Capture the cell that displays the provided text and extract its (X, Y) central coordinate. 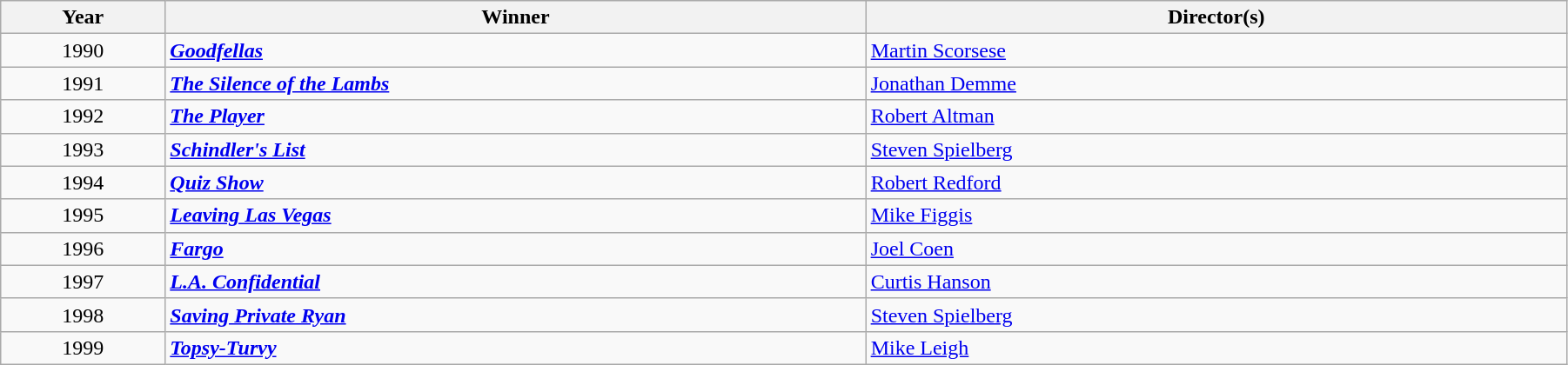
1995 (84, 216)
L.A. Confidential (515, 282)
Fargo (515, 249)
Mike Figgis (1216, 216)
Goodfellas (515, 50)
Director(s) (1216, 17)
1998 (84, 315)
Robert Redford (1216, 182)
The Silence of the Lambs (515, 83)
1992 (84, 116)
The Player (515, 116)
Schindler's List (515, 149)
Jonathan Demme (1216, 83)
Curtis Hanson (1216, 282)
1991 (84, 83)
1994 (84, 182)
Year (84, 17)
1999 (84, 348)
1997 (84, 282)
Robert Altman (1216, 116)
1993 (84, 149)
Quiz Show (515, 182)
Mike Leigh (1216, 348)
Topsy-Turvy (515, 348)
Joel Coen (1216, 249)
Winner (515, 17)
Martin Scorsese (1216, 50)
1996 (84, 249)
1990 (84, 50)
Leaving Las Vegas (515, 216)
Saving Private Ryan (515, 315)
